Extract the [x, y] coordinate from the center of the cell holding the provided text.  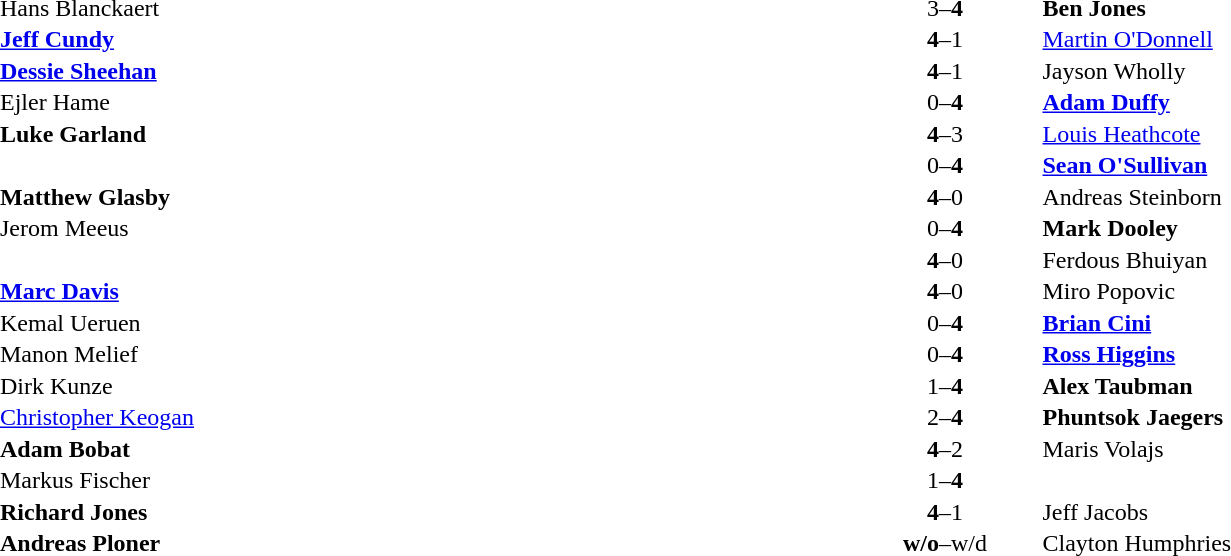
4–3 [944, 134]
2–4 [944, 417]
4–2 [944, 449]
